Return the (x, y) coordinate for the center point of the cell that contains the specified text.  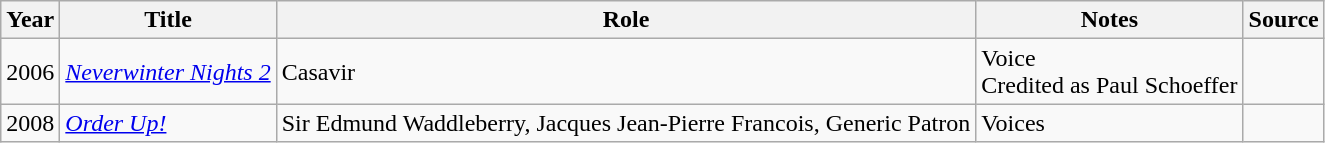
2006 (30, 72)
2008 (30, 123)
Casavir (626, 72)
Source (1284, 20)
Title (168, 20)
Order Up! (168, 123)
Role (626, 20)
Sir Edmund Waddleberry, Jacques Jean-Pierre Francois, Generic Patron (626, 123)
Notes (1110, 20)
Neverwinter Nights 2 (168, 72)
Voices (1110, 123)
Year (30, 20)
VoiceCredited as Paul Schoeffer (1110, 72)
